Output the (X, Y) coordinate of the center of the cell containing the given text.  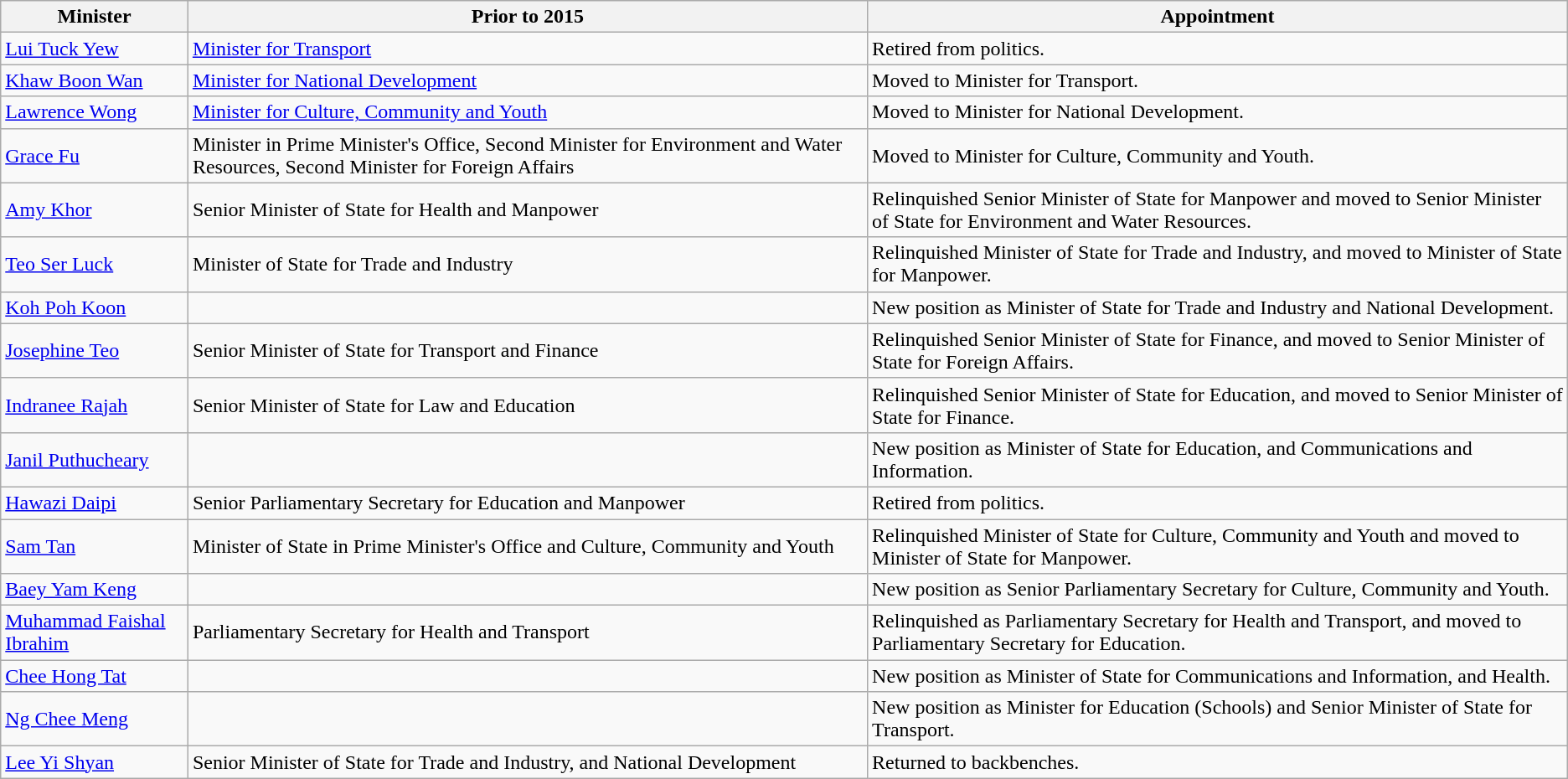
Senior Minister of State for Trade and Industry, and National Development (528, 762)
Khaw Boon Wan (95, 80)
Relinquished Senior Minister of State for Manpower and moved to Senior Minister of State for Environment and Water Resources. (1218, 209)
Relinquished Senior Minister of State for Finance, and moved to Senior Minister of State for Foreign Affairs. (1218, 350)
Minister in Prime Minister's Office, Second Minister for Environment and Water Resources, Second Minister for Foreign Affairs (528, 156)
Returned to backbenches. (1218, 762)
Minister for Culture, Community and Youth (528, 112)
Relinquished as Parliamentary Secretary for Health and Transport, and moved to Parliamentary Secretary for Education. (1218, 633)
Moved to Minister for National Development. (1218, 112)
Moved to Minister for Culture, Community and Youth. (1218, 156)
Minister of State in Prime Minister's Office and Culture, Community and Youth (528, 546)
Senior Minister of State for Transport and Finance (528, 350)
Lui Tuck Yew (95, 49)
Appointment (1218, 17)
Teo Ser Luck (95, 265)
Relinquished Minister of State for Culture, Community and Youth and moved to Minister of State for Manpower. (1218, 546)
Minister of State for Trade and Industry (528, 265)
Grace Fu (95, 156)
Moved to Minister for Transport. (1218, 80)
New position as Senior Parliamentary Secretary for Culture, Community and Youth. (1218, 590)
Amy Khor (95, 209)
Muhammad Faishal Ibrahim (95, 633)
Prior to 2015 (528, 17)
Parliamentary Secretary for Health and Transport (528, 633)
Minister for Transport (528, 49)
Baey Yam Keng (95, 590)
Minister for National Development (528, 80)
New position as Minister for Education (Schools) and Senior Minister of State for Transport. (1218, 719)
New position as Minister of State for Communications and Information, and Health. (1218, 676)
Sam Tan (95, 546)
Senior Minister of State for Law and Education (528, 405)
New position as Minister of State for Trade and Industry and National Development. (1218, 307)
Hawazi Daipi (95, 503)
Relinquished Senior Minister of State for Education, and moved to Senior Minister of State for Finance. (1218, 405)
Minister (95, 17)
Relinquished Minister of State for Trade and Industry, and moved to Minister of State for Manpower. (1218, 265)
Lee Yi Shyan (95, 762)
Koh Poh Koon (95, 307)
Josephine Teo (95, 350)
Senior Minister of State for Health and Manpower (528, 209)
Janil Puthucheary (95, 459)
Indranee Rajah (95, 405)
Ng Chee Meng (95, 719)
New position as Minister of State for Education, and Communications and Information. (1218, 459)
Lawrence Wong (95, 112)
Senior Parliamentary Secretary for Education and Manpower (528, 503)
Chee Hong Tat (95, 676)
